Return the (x, y) coordinate for the center point of the cell that contains the specified text.  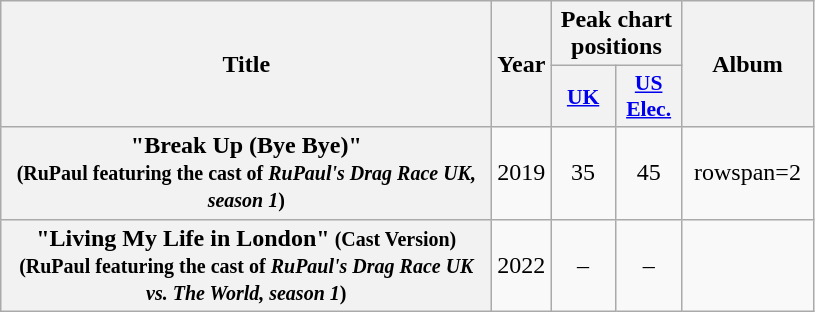
UK (583, 96)
2019 (522, 173)
"Living My Life in London" (Cast Version)(RuPaul featuring the cast of RuPaul's Drag Race UK vs. The World, season 1) (246, 265)
rowspan=2 (748, 173)
Album (748, 64)
Peak chart positions (616, 34)
Year (522, 64)
35 (583, 173)
"Break Up (Bye Bye)"(RuPaul featuring the cast of RuPaul's Drag Race UK, season 1) (246, 173)
Title (246, 64)
45 (648, 173)
2022 (522, 265)
USElec. (648, 96)
